Return [X, Y] of the center of cell containing provided text 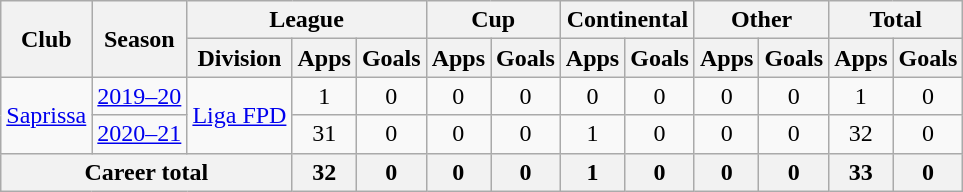
2020–21 [140, 134]
Career total [146, 172]
Division [240, 58]
Liga FPD [240, 115]
Other [761, 20]
Saprissa [46, 115]
Total [896, 20]
Season [140, 39]
Continental [627, 20]
2019–20 [140, 96]
Club [46, 39]
Cup [493, 20]
League [306, 20]
31 [324, 134]
33 [861, 172]
